Detect which cell encompasses the target text, then output its [x, y] center coordinate. 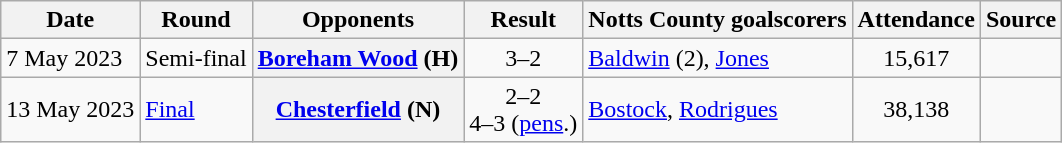
Semi-final [196, 58]
Final [196, 110]
Date [70, 20]
Baldwin (2), Jones [718, 58]
Boreham Wood (H) [358, 58]
38,138 [916, 110]
Bostock, Rodrigues [718, 110]
Attendance [916, 20]
Chesterfield (N) [358, 110]
7 May 2023 [70, 58]
13 May 2023 [70, 110]
Notts County goalscorers [718, 20]
Opponents [358, 20]
Source [1020, 20]
15,617 [916, 58]
Round [196, 20]
3–2 [524, 58]
Result [524, 20]
2–2 4–3 (pens.) [524, 110]
